Pinpoint the cell where the given text exists, returning its [X, Y] midpoint coordinate. 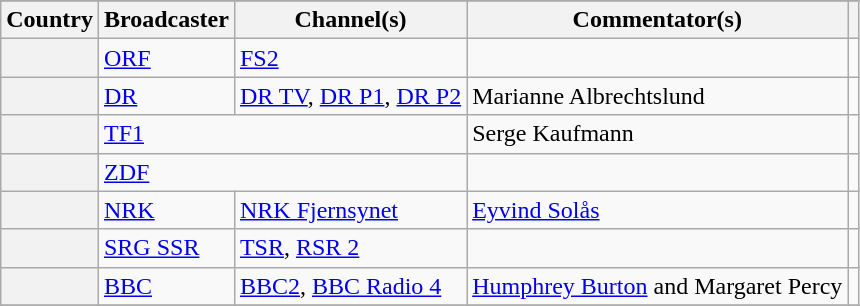
TSR, RSR 2 [350, 248]
Commentator(s) [658, 20]
FS2 [350, 58]
NRK Fjernsynet [350, 210]
SRG SSR [166, 248]
TF1 [282, 134]
BBC [166, 286]
BBC2, BBC Radio 4 [350, 286]
Humphrey Burton and Margaret Percy [658, 286]
ORF [166, 58]
DR TV, DR P1, DR P2 [350, 96]
Serge Kaufmann [658, 134]
Broadcaster [166, 20]
Channel(s) [350, 20]
Country [50, 20]
Eyvind Solås [658, 210]
ZDF [282, 172]
DR [166, 96]
Marianne Albrechtslund [658, 96]
NRK [166, 210]
